Locate the cell with the specified text and output its (X, Y) center coordinate. 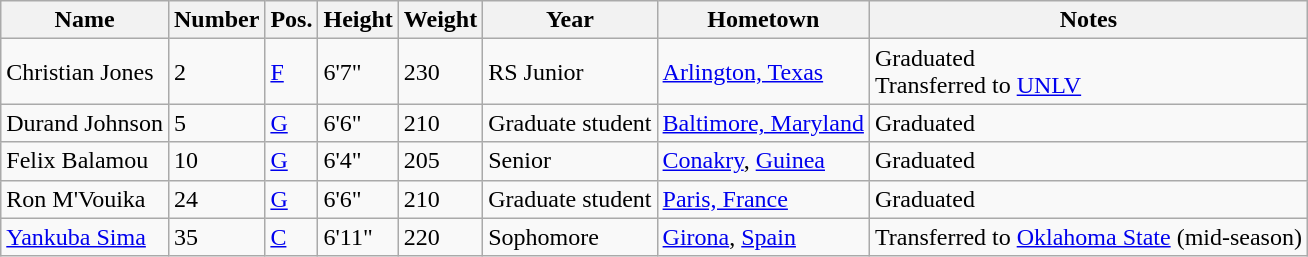
220 (440, 237)
Name (85, 20)
6'4" (358, 161)
Sophomore (570, 237)
230 (440, 72)
F (292, 72)
Weight (440, 20)
Felix Balamou (85, 161)
Notes (1088, 20)
Yankuba Sima (85, 237)
Baltimore, Maryland (763, 123)
RS Junior (570, 72)
Graduated Transferred to UNLV (1088, 72)
Conakry, Guinea (763, 161)
Hometown (763, 20)
Christian Jones (85, 72)
Girona, Spain (763, 237)
2 (216, 72)
Year (570, 20)
Transferred to Oklahoma State (mid-season) (1088, 237)
6'11" (358, 237)
Number (216, 20)
Pos. (292, 20)
Senior (570, 161)
Paris, France (763, 199)
Durand Johnson (85, 123)
10 (216, 161)
C (292, 237)
Height (358, 20)
Arlington, Texas (763, 72)
35 (216, 237)
Ron M'Vouika (85, 199)
5 (216, 123)
205 (440, 161)
6'7" (358, 72)
24 (216, 199)
